Scan for the cell matching the given text and deliver its [X, Y] coordinate at center. 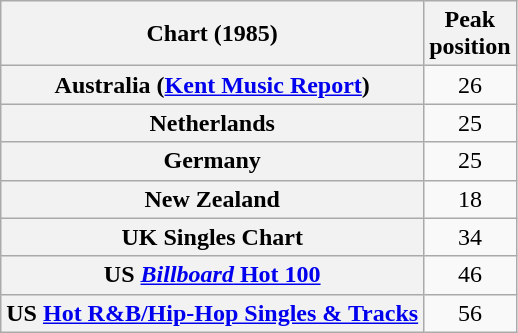
Australia (Kent Music Report) [212, 85]
34 [470, 237]
56 [470, 313]
18 [470, 199]
US Hot R&B/Hip-Hop Singles & Tracks [212, 313]
Chart (1985) [212, 34]
New Zealand [212, 199]
46 [470, 275]
Peakposition [470, 34]
US Billboard Hot 100 [212, 275]
26 [470, 85]
UK Singles Chart [212, 237]
Netherlands [212, 123]
Germany [212, 161]
